Detect which cell encompasses the target text, then output its [x, y] center coordinate. 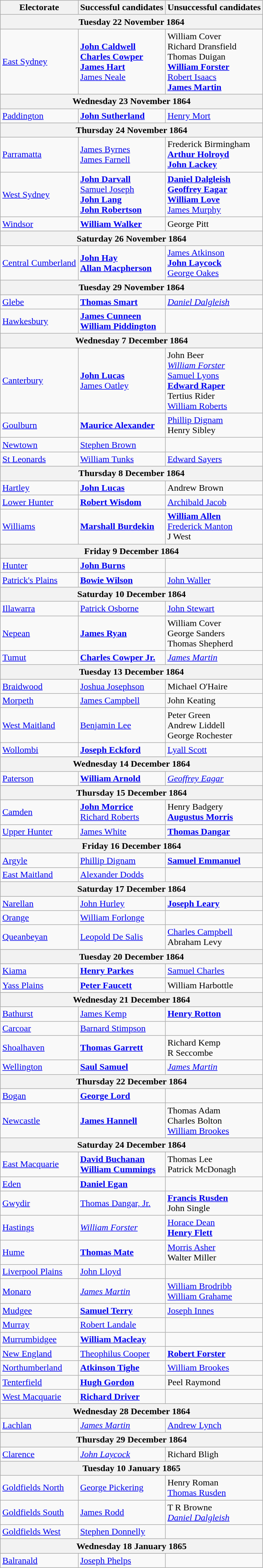
Canterbury [39, 381]
Samuel Terry [122, 1311]
Goldfields South [39, 1512]
Hume [39, 1252]
Benjamin Lee [122, 725]
Henry Rotton [214, 1014]
William Cover George Sanders Thomas Shepherd [214, 633]
Wednesday 7 December 1864 [132, 341]
Wednesday 14 December 1864 [132, 764]
Richard Kemp R Seccombe [214, 1048]
Daniel Dalgleish [214, 302]
Parramatta [39, 155]
Stephen Brown [122, 445]
John Lucas [122, 488]
West Maitland [39, 725]
Joseph Innes [214, 1311]
Murrumbidgee [39, 1339]
John Hay Allan Macpherson [122, 263]
John Morrice Richard Roberts [122, 812]
Peter Faucett [122, 985]
Kiama [39, 971]
Thomas Smart [122, 302]
Henry Mort [214, 116]
Carcoar [39, 1028]
Thursday 22 December 1864 [132, 1081]
Robert Wisdom [122, 502]
Daniel Dalgleish Geoffrey Eagar William Love James Murphy [214, 194]
Northumberland [39, 1368]
Frederick Birmingham Arthur Holroyd John Lackey [214, 155]
Henry Parkes [122, 971]
Patrick's Plains [39, 580]
James Kemp [122, 1014]
John Caldwell Charles Cowper James Hart James Neale [122, 62]
William Tunks [122, 459]
Goldfields West [39, 1532]
George Pitt [214, 224]
Morris Asher Walter Miller [214, 1252]
Thomas Adam Charles Bolton William Brookes [214, 1120]
Andrew Brown [214, 488]
William Harbottle [214, 985]
James Ryan [122, 633]
George Pickering [122, 1488]
Alexander Dodds [122, 874]
Robert Forster [214, 1354]
Lachlan [39, 1425]
Henry Roman Thomas Rusden [214, 1488]
Lower Hunter [39, 502]
Upper Hunter [39, 831]
William Walker [122, 224]
Tuesday 20 December 1864 [132, 957]
Phillip Dignam [122, 860]
John Beer William Forster Samuel Lyons Edward Raper Tertius Rider William Roberts [214, 381]
East Macquarie [39, 1164]
Edward Sayers [214, 459]
Friday 16 December 1864 [132, 846]
Richard Bligh [214, 1454]
Barnard Stimpson [122, 1028]
Windsor [39, 224]
Leopold De Salis [122, 937]
Goulburn [39, 425]
Williams [39, 527]
Tuesday 29 November 1864 [132, 287]
Bathurst [39, 1014]
Thomas Dangar [214, 831]
Bogan [39, 1096]
Paddington [39, 116]
Tuesday 10 January 1865 [132, 1468]
Joshua Josephson [122, 686]
Thomas Mate [122, 1252]
Hastings [39, 1228]
William Brodribb William Grahame [214, 1291]
Andrew Lynch [214, 1425]
Thomas Dangar, Jr. [122, 1203]
Hartley [39, 488]
Peter Green Andrew Liddell George Rochester [214, 725]
James Cunneen William Piddington [122, 321]
Wednesday 18 January 1865 [132, 1546]
Lyall Scott [214, 750]
Orange [39, 918]
Saturday 17 December 1864 [132, 889]
Mudgee [39, 1311]
Narellan [39, 903]
Wednesday 28 December 1864 [132, 1411]
Central Cumberland [39, 263]
Theophilus Cooper [122, 1354]
West Macquarie [39, 1396]
Hugh Gordon [122, 1382]
Peel Raymond [214, 1382]
Thursday 24 November 1864 [132, 130]
John Burns [122, 565]
Saturday 26 November 1864 [132, 238]
Tenterfield [39, 1382]
Maurice Alexander [122, 425]
Gwydir [39, 1203]
West Sydney [39, 194]
Charles Cowper Jr. [122, 658]
Thomas Lee Patrick McDonagh [214, 1164]
T R Browne Daniel Dalgleish [214, 1512]
Archibald Jacob [214, 502]
Braidwood [39, 686]
William Arnold [122, 778]
Bowie Wilson [122, 580]
Joseph Leary [214, 903]
Samuel Charles [214, 971]
Eden [39, 1184]
Thursday 15 December 1864 [132, 793]
Thursday 8 December 1864 [132, 473]
Newtown [39, 445]
East Maitland [39, 874]
Saturday 24 December 1864 [132, 1145]
Henry Badgery Augustus Morris [214, 812]
Argyle [39, 860]
Tuesday 22 November 1864 [132, 22]
James Atkinson John Laycock George Oakes [214, 263]
St Leonards [39, 459]
Electorate [39, 8]
James White [122, 831]
John Waller [214, 580]
Unsuccessful candidates [214, 8]
Samuel Emmanuel [214, 860]
John Keating [214, 701]
Clarence [39, 1454]
Charles Campbell Abraham Levy [214, 937]
John Darvall Samuel Joseph John Lang John Robertson [122, 194]
Daniel Egan [122, 1184]
Atkinson Tighe [122, 1368]
Wednesday 23 November 1864 [132, 101]
William Macleay [122, 1339]
Horace Dean Henry Flett [214, 1228]
George Lord [122, 1096]
Saul Samuel [122, 1067]
William Allen Frederick Manton J West [214, 527]
Goldfields North [39, 1488]
Shoalhaven [39, 1048]
William Forlonge [122, 918]
Richard Driver [122, 1396]
James Byrnes James Farnell [122, 155]
Thursday 29 December 1864 [132, 1439]
John Lloyd [122, 1272]
Wollombi [39, 750]
William Cover Richard Dransfield Thomas Duigan William Forster Robert Isaacs James Martin [214, 62]
Illawarra [39, 608]
Geoffrey Eagar [214, 778]
Tumut [39, 658]
Francis Rusden John Single [214, 1203]
Tuesday 13 December 1864 [132, 672]
John Sutherland [122, 116]
William Forster [122, 1228]
Camden [39, 812]
Phillip Dignam Henry Sibley [214, 425]
Queanbeyan [39, 937]
David Buchanan William Cummings [122, 1164]
Successful candidates [122, 8]
Monaro [39, 1291]
Thomas Garrett [122, 1048]
Michael O'Haire [214, 686]
Wednesday 21 December 1864 [132, 1000]
Marshall Burdekin [122, 527]
John Stewart [214, 608]
Wellington [39, 1067]
Hawkesbury [39, 321]
Murray [39, 1325]
John Lucas James Oatley [122, 381]
Patrick Osborne [122, 608]
Nepean [39, 633]
James Rodd [122, 1512]
New England [39, 1354]
Yass Plains [39, 985]
Friday 9 December 1864 [132, 551]
Glebe [39, 302]
East Sydney [39, 62]
John Hurley [122, 903]
Hunter [39, 565]
Joseph Phelps [122, 1560]
James Hannell [122, 1120]
Saturday 10 December 1864 [132, 594]
Liverpool Plains [39, 1272]
Paterson [39, 778]
Morpeth [39, 701]
Stephen Donnelly [122, 1532]
Balranald [39, 1560]
Newcastle [39, 1120]
Joseph Eckford [122, 750]
William Brookes [214, 1368]
John Laycock [122, 1454]
Robert Landale [122, 1325]
James Campbell [122, 701]
